From the cell containing the given text, extract its center point as (x, y) coordinate. 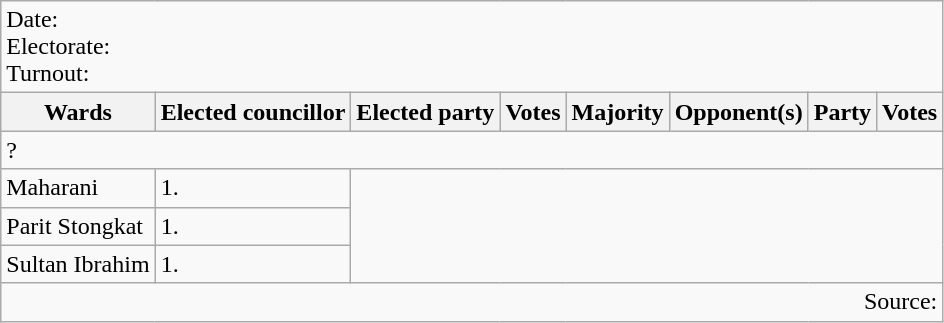
Source: (472, 302)
Majority (618, 112)
Wards (78, 112)
Parit Stongkat (78, 226)
Date: Electorate: Turnout: (472, 47)
Sultan Ibrahim (78, 264)
Maharani (78, 188)
Elected councillor (253, 112)
Party (842, 112)
? (472, 150)
Opponent(s) (738, 112)
Elected party (426, 112)
